Locate the cell with the specified text and output its [X, Y] center coordinate. 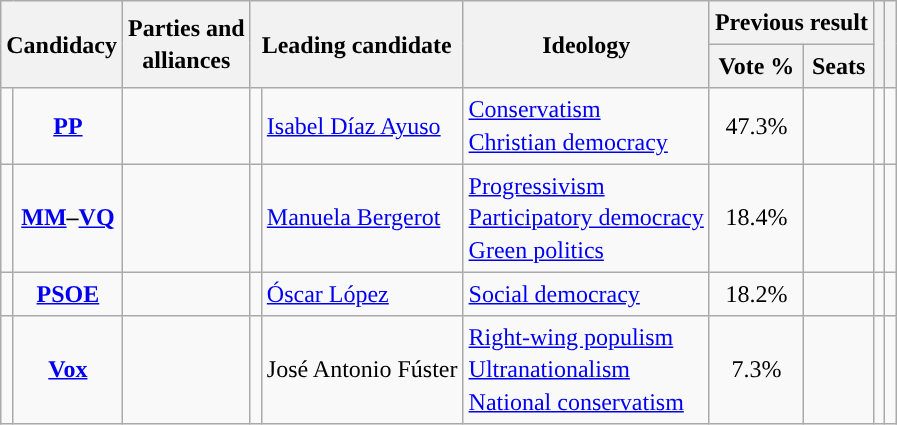
Candidacy [62, 44]
Leading candidate [356, 44]
PSOE [68, 294]
18.4% [756, 218]
Óscar López [362, 294]
Ideology [586, 44]
PP [68, 126]
Right-wing populismUltranationalismNational conservatism [586, 369]
Seats [839, 66]
Social democracy [586, 294]
7.3% [756, 369]
Vote % [756, 66]
Manuela Bergerot [362, 218]
Parties andalliances [187, 44]
MM–VQ [68, 218]
José Antonio Fúster [362, 369]
47.3% [756, 126]
18.2% [756, 294]
Vox [68, 369]
ProgressivismParticipatory democracyGreen politics [586, 218]
Previous result [791, 22]
ConservatismChristian democracy [586, 126]
Isabel Díaz Ayuso [362, 126]
